Find where the given text appears and provide that cell's center as (x, y) coordinate. 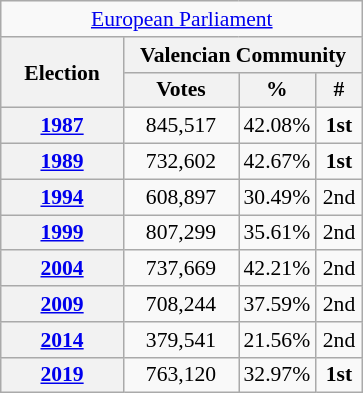
37.59% (276, 304)
% (276, 90)
2014 (62, 340)
1994 (62, 197)
European Parliament (182, 19)
2009 (62, 304)
608,897 (180, 197)
2004 (62, 269)
35.61% (276, 233)
379,541 (180, 340)
21.56% (276, 340)
2019 (62, 375)
42.08% (276, 126)
807,299 (180, 233)
737,669 (180, 269)
# (339, 90)
1987 (62, 126)
Valencian Community (242, 55)
1999 (62, 233)
763,120 (180, 375)
42.21% (276, 269)
708,244 (180, 304)
1989 (62, 162)
Votes (180, 90)
42.67% (276, 162)
Election (62, 72)
30.49% (276, 197)
32.97% (276, 375)
732,602 (180, 162)
845,517 (180, 126)
